Provide the [x, y] coordinate of the cell's center where the given text is located.  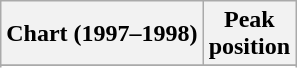
Chart (1997–1998) [102, 34]
Peakposition [249, 34]
